Extract the [X, Y] coordinate from the center of the cell holding the provided text.  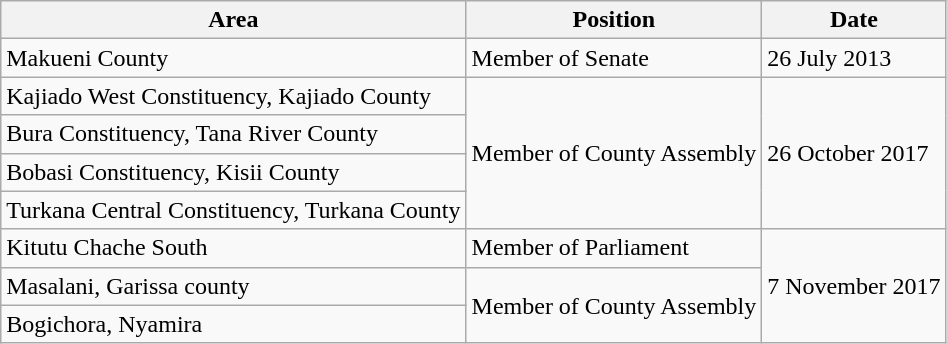
Area [234, 20]
Member of Parliament [614, 248]
Turkana Central Constituency, Turkana County [234, 210]
Masalani, Garissa county [234, 286]
26 July 2013 [854, 58]
7 November 2017 [854, 286]
Member of Senate [614, 58]
Kitutu Chache South [234, 248]
26 October 2017 [854, 153]
Kajiado West Constituency, Kajiado County [234, 96]
Bogichora, Nyamira [234, 324]
Bobasi Constituency, Kisii County [234, 172]
Bura Constituency, Tana River County [234, 134]
Position [614, 20]
Date [854, 20]
Makueni County [234, 58]
